Search for the cell housing the specified text and yield its [x, y] center coordinate. 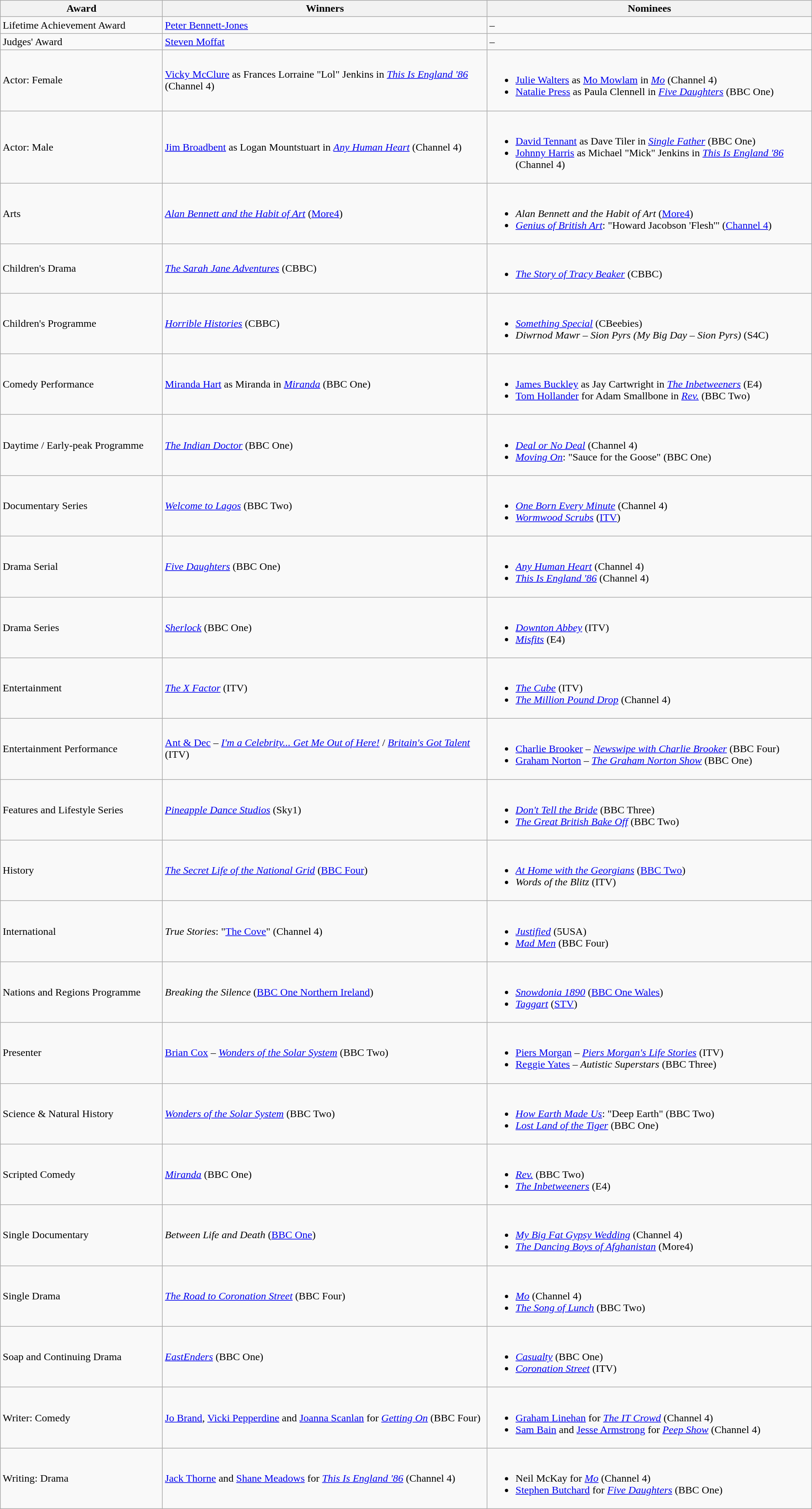
Single Documentary [82, 1235]
Downton Abbey (ITV)Misfits (E4) [649, 628]
Mo (Channel 4)The Song of Lunch (BBC Two) [649, 1296]
Graham Linehan for The IT Crowd (Channel 4)Sam Bain and Jesse Armstrong for Peep Show (Channel 4) [649, 1417]
Neil McKay for Mo (Channel 4)Stephen Butchard for Five Daughters (BBC One) [649, 1478]
Entertainment Performance [82, 749]
Ant & Dec – I'm a Celebrity... Get Me Out of Here! / Britain's Got Talent (ITV) [325, 749]
Casualty (BBC One)Coronation Street (ITV) [649, 1357]
Features and Lifestyle Series [82, 810]
At Home with the Georgians (BBC Two)Words of the Blitz (ITV) [649, 871]
History [82, 871]
Peter Bennett-Jones [325, 25]
Daytime / Early-peak Programme [82, 445]
Something Special (CBeebies)Diwrnod Mawr – Sion Pyrs (My Big Day – Sion Pyrs) (S4C) [649, 323]
Deal or No Deal (Channel 4)Moving On: "Sauce for the Goose" (BBC One) [649, 445]
EastEnders (BBC One) [325, 1357]
The Cube (ITV)The Million Pound Drop (Channel 4) [649, 688]
Science & Natural History [82, 1114]
Entertainment [82, 688]
Breaking the Silence (BBC One Northern Ireland) [325, 992]
Children's Programme [82, 323]
Lifetime Achievement Award [82, 25]
Five Daughters (BBC One) [325, 566]
Award [82, 9]
Drama Serial [82, 566]
Horrible Histories (CBBC) [325, 323]
Charlie Brooker – Newswipe with Charlie Brooker (BBC Four)Graham Norton – The Graham Norton Show (BBC One) [649, 749]
Arts [82, 214]
Rev. (BBC Two)The Inbetweeners (E4) [649, 1174]
Alan Bennett and the Habit of Art (More4)Genius of British Art: "Howard Jacobson 'Flesh'" (Channel 4) [649, 214]
David Tennant as Dave Tiler in Single Father (BBC One)Johnny Harris as Michael "Mick" Jenkins in This Is England '86 (Channel 4) [649, 147]
The X Factor (ITV) [325, 688]
True Stories: "The Cove" (Channel 4) [325, 931]
International [82, 931]
The Sarah Jane Adventures (CBBC) [325, 268]
Scripted Comedy [82, 1174]
Nominees [649, 9]
Documentary Series [82, 506]
Jo Brand, Vicki Pepperdine and Joanna Scanlan for Getting On (BBC Four) [325, 1417]
Snowdonia 1890 (BBC One Wales)Taggart (STV) [649, 992]
Miranda (BBC One) [325, 1174]
Judges' Award [82, 42]
My Big Fat Gypsy Wedding (Channel 4)The Dancing Boys of Afghanistan (More4) [649, 1235]
Nations and Regions Programme [82, 992]
Vicky McClure as Frances Lorraine "Lol" Jenkins in This Is England '86 (Channel 4) [325, 80]
The Road to Coronation Street (BBC Four) [325, 1296]
The Secret Life of the National Grid (BBC Four) [325, 871]
Welcome to Lagos (BBC Two) [325, 506]
Wonders of the Solar System (BBC Two) [325, 1114]
Miranda Hart as Miranda in Miranda (BBC One) [325, 384]
Single Drama [82, 1296]
Pineapple Dance Studios (Sky1) [325, 810]
The Story of Tracy Beaker (CBBC) [649, 268]
Winners [325, 9]
Piers Morgan – Piers Morgan's Life Stories (ITV)Reggie Yates – Autistic Superstars (BBC Three) [649, 1053]
How Earth Made Us: "Deep Earth" (BBC Two)Lost Land of the Tiger (BBC One) [649, 1114]
Drama Series [82, 628]
Actor: Female [82, 80]
Writing: Drama [82, 1478]
Actor: Male [82, 147]
Jack Thorne and Shane Meadows for This Is England '86 (Channel 4) [325, 1478]
Between Life and Death (BBC One) [325, 1235]
Soap and Continuing Drama [82, 1357]
Julie Walters as Mo Mowlam in Mo (Channel 4)Natalie Press as Paula Clennell in Five Daughters (BBC One) [649, 80]
Comedy Performance [82, 384]
Justified (5USA)Mad Men (BBC Four) [649, 931]
Steven Moffat [325, 42]
Presenter [82, 1053]
Children's Drama [82, 268]
Sherlock (BBC One) [325, 628]
Alan Bennett and the Habit of Art (More4) [325, 214]
Brian Cox – Wonders of the Solar System (BBC Two) [325, 1053]
Don't Tell the Bride (BBC Three)The Great British Bake Off (BBC Two) [649, 810]
Jim Broadbent as Logan Mountstuart in Any Human Heart (Channel 4) [325, 147]
The Indian Doctor (BBC One) [325, 445]
Writer: Comedy [82, 1417]
James Buckley as Jay Cartwright in The Inbetweeners (E4)Tom Hollander for Adam Smallbone in Rev. (BBC Two) [649, 384]
Any Human Heart (Channel 4)This Is England '86 (Channel 4) [649, 566]
One Born Every Minute (Channel 4)Wormwood Scrubs (ITV) [649, 506]
